Locate the cell with the specified text and output its (x, y) center coordinate. 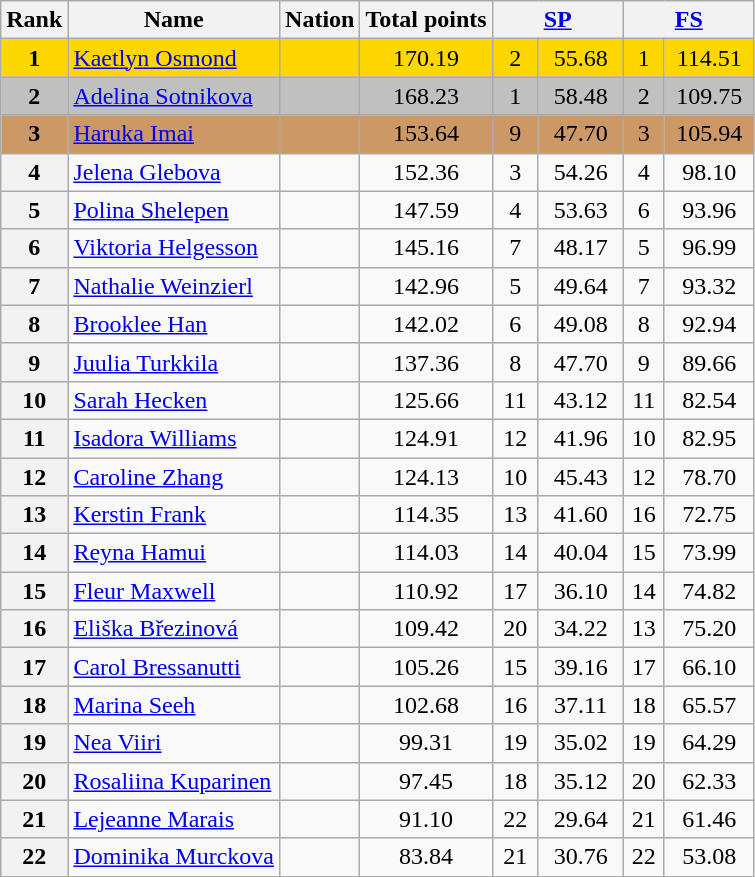
Marina Seeh (174, 705)
72.75 (709, 515)
Jelena Glebova (174, 172)
65.57 (709, 705)
125.66 (426, 400)
89.66 (709, 362)
Juulia Turkkila (174, 362)
82.95 (709, 438)
Rosaliina Kuparinen (174, 781)
102.68 (426, 705)
66.10 (709, 667)
39.16 (580, 667)
Brooklee Han (174, 324)
35.12 (580, 781)
105.94 (709, 134)
96.99 (709, 248)
Nathalie Weinzierl (174, 286)
35.02 (580, 743)
124.13 (426, 477)
48.17 (580, 248)
61.46 (709, 819)
34.22 (580, 629)
30.76 (580, 857)
41.60 (580, 515)
83.84 (426, 857)
97.45 (426, 781)
Reyna Hamui (174, 553)
64.29 (709, 743)
Caroline Zhang (174, 477)
93.32 (709, 286)
Isadora Williams (174, 438)
145.16 (426, 248)
Polina Shelepen (174, 210)
43.12 (580, 400)
Sarah Hecken (174, 400)
109.75 (709, 96)
Name (174, 20)
41.96 (580, 438)
Kerstin Frank (174, 515)
114.51 (709, 58)
170.19 (426, 58)
142.96 (426, 286)
168.23 (426, 96)
55.68 (580, 58)
105.26 (426, 667)
40.04 (580, 553)
109.42 (426, 629)
82.54 (709, 400)
73.99 (709, 553)
152.36 (426, 172)
Total points (426, 20)
Carol Bressanutti (174, 667)
Kaetlyn Osmond (174, 58)
92.94 (709, 324)
114.35 (426, 515)
98.10 (709, 172)
Rank (34, 20)
45.43 (580, 477)
93.96 (709, 210)
58.48 (580, 96)
37.11 (580, 705)
124.91 (426, 438)
FS (688, 20)
Eliška Březinová (174, 629)
78.70 (709, 477)
110.92 (426, 591)
75.20 (709, 629)
153.64 (426, 134)
137.36 (426, 362)
29.64 (580, 819)
Lejeanne Marais (174, 819)
114.03 (426, 553)
36.10 (580, 591)
74.82 (709, 591)
Fleur Maxwell (174, 591)
49.08 (580, 324)
Nea Viiri (174, 743)
Viktoria Helgesson (174, 248)
54.26 (580, 172)
147.59 (426, 210)
Nation (320, 20)
91.10 (426, 819)
62.33 (709, 781)
SP (558, 20)
53.08 (709, 857)
99.31 (426, 743)
Dominika Murckova (174, 857)
142.02 (426, 324)
49.64 (580, 286)
53.63 (580, 210)
Haruka Imai (174, 134)
Adelina Sotnikova (174, 96)
